Detect which cell encompasses the target text, then output its [x, y] center coordinate. 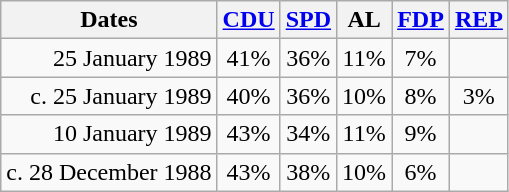
Dates [109, 20]
c. 28 December 1988 [109, 172]
10 January 1989 [109, 134]
SPD [308, 20]
AL [364, 20]
8% [421, 96]
CDU [248, 20]
c. 25 January 1989 [109, 96]
FDP [421, 20]
25 January 1989 [109, 58]
REP [478, 20]
3% [478, 96]
40% [248, 96]
6% [421, 172]
41% [248, 58]
9% [421, 134]
7% [421, 58]
38% [308, 172]
34% [308, 134]
